Output the (x, y) coordinate of the center of the cell containing the given text.  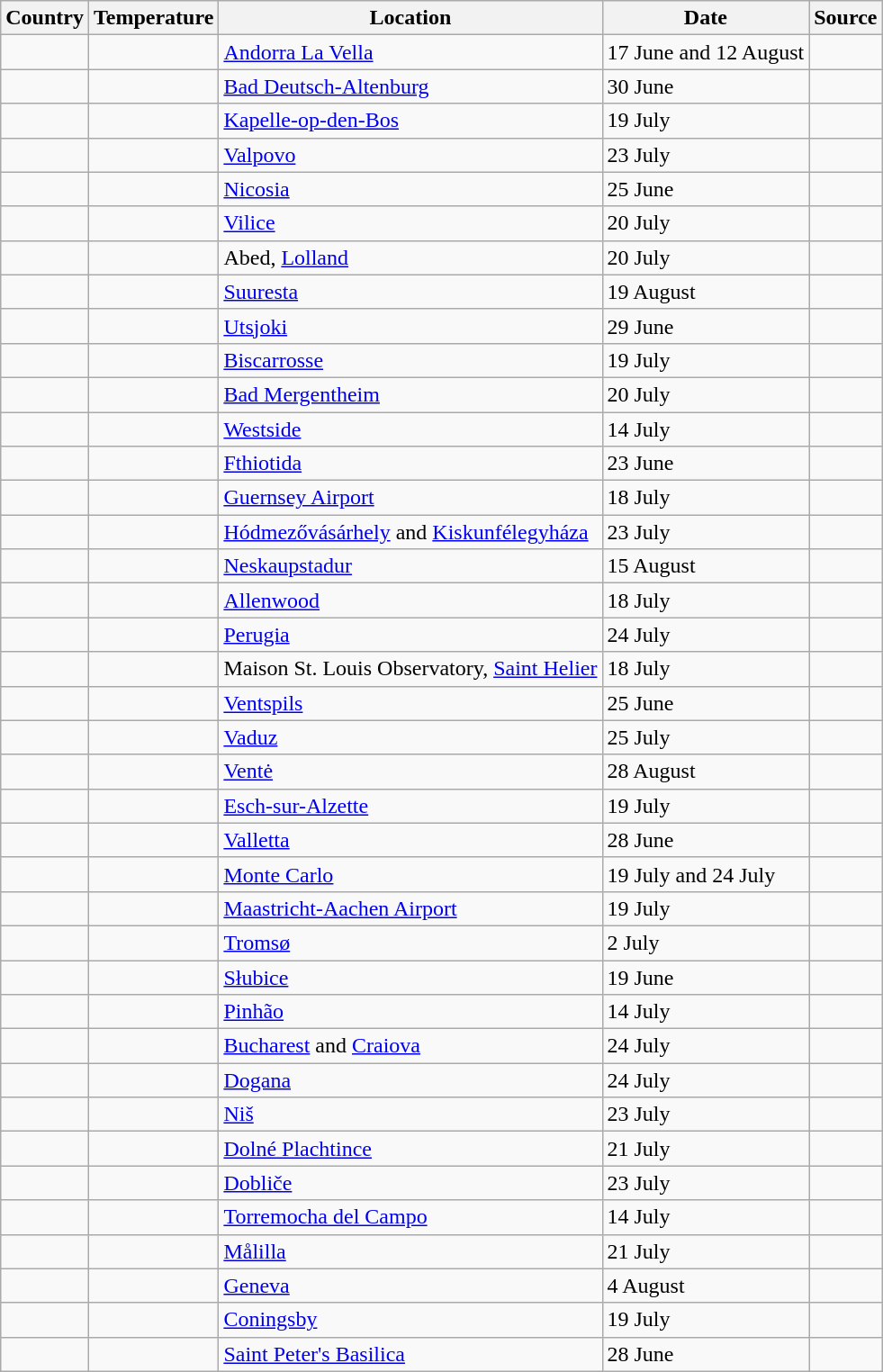
Abed, Lolland (410, 257)
4 August (706, 1286)
Bucharest and Craiova (410, 1046)
Vilice (410, 223)
15 August (706, 566)
Suuresta (410, 292)
Nicosia (410, 189)
25 July (706, 737)
Saint Peter's Basilica (410, 1354)
Temperature (153, 18)
Perugia (410, 635)
Valpovo (410, 155)
30 June (706, 86)
Biscarrosse (410, 360)
Guernsey Airport (410, 498)
Utsjoki (410, 326)
Pinhão (410, 1012)
Dolné Plachtince (410, 1149)
Hódmezővásárhely and Kiskunfélegyháza (410, 532)
Neskaupstadur (410, 566)
Esch-sur-Alzette (410, 806)
2 July (706, 943)
19 August (706, 292)
29 June (706, 326)
Coningsby (410, 1320)
28 August (706, 772)
Ventspils (410, 703)
Dogana (410, 1080)
Maison St. Louis Observatory, Saint Helier (410, 669)
Geneva (410, 1286)
Bad Mergentheim (410, 394)
Målilla (410, 1251)
Date (706, 18)
Słubice (410, 977)
19 July and 24 July (706, 874)
Bad Deutsch-Altenburg (410, 86)
Vaduz (410, 737)
Valletta (410, 840)
23 June (706, 464)
Allenwood (410, 600)
Maastricht-Aachen Airport (410, 908)
Fthiotida (410, 464)
Ventė (410, 772)
Kapelle-op-den-Bos (410, 121)
Niš (410, 1115)
Dobliče (410, 1183)
Andorra La Vella (410, 52)
Torremocha del Campo (410, 1217)
Country (45, 18)
Location (410, 18)
Tromsø (410, 943)
19 June (706, 977)
17 June and 12 August (706, 52)
Source (846, 18)
Monte Carlo (410, 874)
Westside (410, 429)
